Return the [X, Y] coordinate for the center point of the cell that contains the specified text.  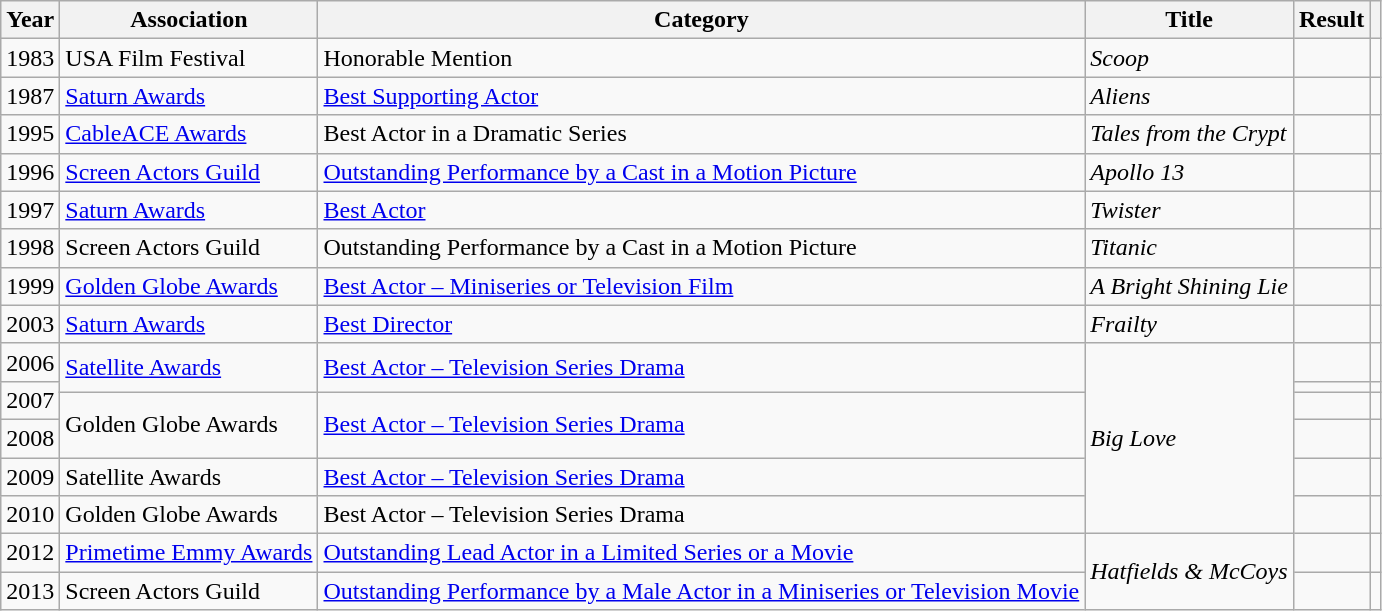
Best Actor – Miniseries or Television Film [702, 286]
Result [1331, 20]
Association [189, 20]
Best Supporting Actor [702, 96]
2012 [30, 553]
Twister [1190, 210]
Best Director [702, 324]
Scoop [1190, 58]
2009 [30, 477]
Category [702, 20]
1996 [30, 172]
1987 [30, 96]
Tales from the Crypt [1190, 134]
Title [1190, 20]
A Bright Shining Lie [1190, 286]
CableACE Awards [189, 134]
2010 [30, 515]
2013 [30, 591]
Best Actor in a Dramatic Series [702, 134]
Honorable Mention [702, 58]
Big Love [1190, 438]
1983 [30, 58]
Outstanding Lead Actor in a Limited Series or a Movie [702, 553]
2003 [30, 324]
Best Actor [702, 210]
2008 [30, 438]
1997 [30, 210]
Outstanding Performance by a Male Actor in a Miniseries or Television Movie [702, 591]
Aliens [1190, 96]
Titanic [1190, 248]
2006 [30, 362]
Primetime Emmy Awards [189, 553]
Apollo 13 [1190, 172]
1998 [30, 248]
1995 [30, 134]
Frailty [1190, 324]
Hatfields & McCoys [1190, 572]
USA Film Festival [189, 58]
2007 [30, 400]
1999 [30, 286]
Year [30, 20]
